Capture the cell that displays the provided text and extract its [x, y] central coordinate. 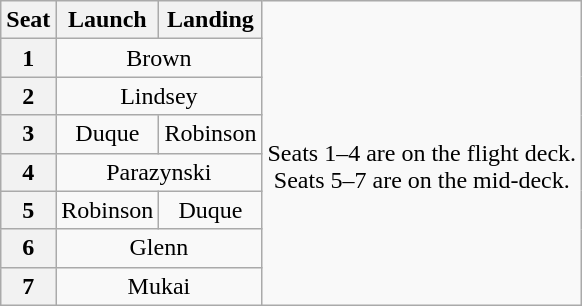
Seats 1–4 are on the flight deck.Seats 5–7 are on the mid-deck. [422, 153]
1 [28, 58]
Parazynski [159, 172]
4 [28, 172]
Seat [28, 20]
Mukai [159, 286]
Launch [108, 20]
3 [28, 134]
Brown [159, 58]
7 [28, 286]
Landing [210, 20]
6 [28, 248]
Lindsey [159, 96]
2 [28, 96]
5 [28, 210]
Glenn [159, 248]
